Capture the cell that displays the provided text and extract its (X, Y) central coordinate. 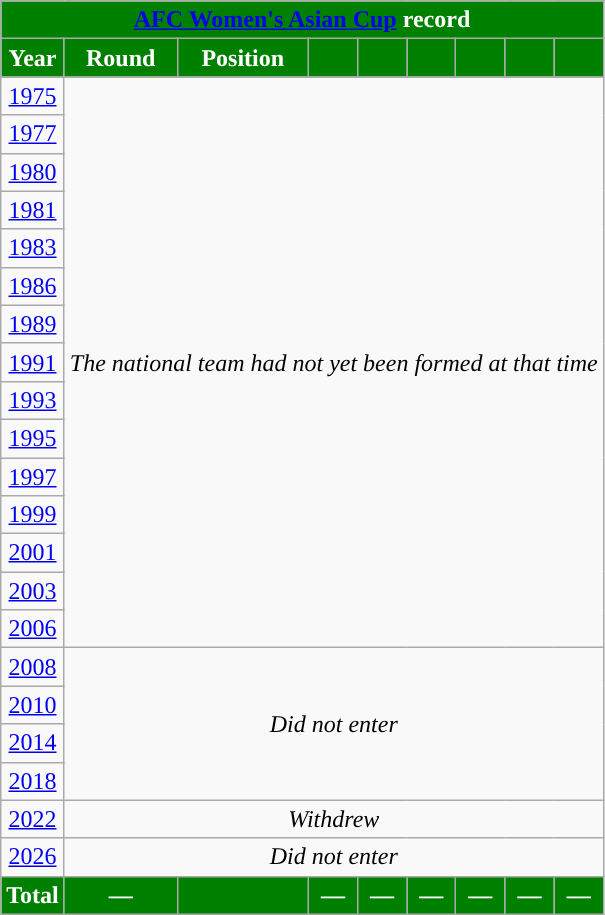
2026 (33, 857)
1997 (33, 477)
Total (33, 895)
2008 (33, 667)
AFC Women's Asian Cup record (302, 20)
2003 (33, 591)
1983 (33, 248)
Round (120, 58)
2014 (33, 743)
1991 (33, 362)
2018 (33, 781)
2001 (33, 553)
Position (242, 58)
1989 (33, 324)
1975 (33, 96)
1986 (33, 286)
1980 (33, 172)
Year (33, 58)
1995 (33, 438)
2006 (33, 629)
The national team had not yet been formed at that time (334, 362)
1993 (33, 400)
2010 (33, 705)
Withdrew (334, 819)
1999 (33, 515)
2022 (33, 819)
1977 (33, 134)
1981 (33, 210)
